Scan for the cell matching the given text and deliver its (x, y) coordinate at center. 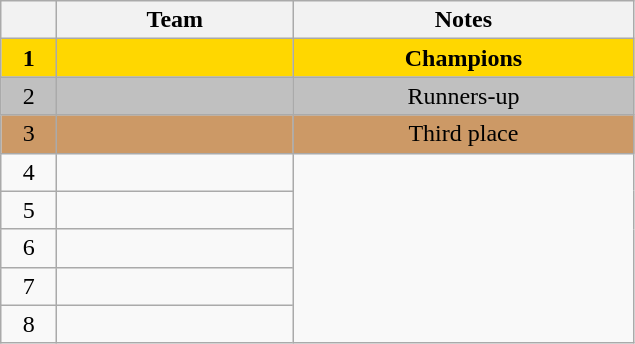
Runners-up (464, 96)
7 (29, 286)
Notes (464, 20)
Team (175, 20)
6 (29, 248)
Champions (464, 58)
5 (29, 210)
2 (29, 96)
1 (29, 58)
8 (29, 324)
4 (29, 172)
Third place (464, 134)
3 (29, 134)
